Capture the cell that displays the provided text and extract its (X, Y) central coordinate. 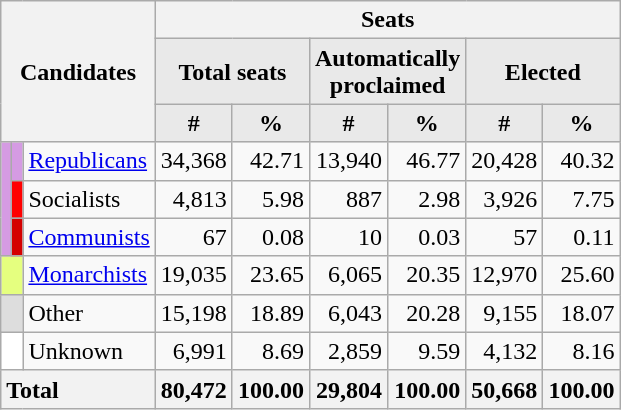
Other (89, 313)
5.98 (270, 199)
0.11 (582, 237)
2,859 (348, 351)
40.32 (582, 161)
46.77 (427, 161)
8.69 (270, 351)
2.98 (427, 199)
25.60 (582, 275)
80,472 (194, 389)
12,970 (504, 275)
Seats (388, 20)
9.59 (427, 351)
Communists (89, 237)
4,132 (504, 351)
23.65 (270, 275)
887 (348, 199)
4,813 (194, 199)
20.28 (427, 313)
34,368 (194, 161)
Monarchists (89, 275)
18.89 (270, 313)
Republicans (89, 161)
57 (504, 237)
50,668 (504, 389)
0.03 (427, 237)
20,428 (504, 161)
3,926 (504, 199)
Unknown (89, 351)
7.75 (582, 199)
8.16 (582, 351)
Socialists (89, 199)
9,155 (504, 313)
67 (194, 237)
20.35 (427, 275)
18.07 (582, 313)
Total (78, 389)
10 (348, 237)
Automaticallyproclaimed (387, 72)
15,198 (194, 313)
Candidates (78, 72)
0.08 (270, 237)
6,065 (348, 275)
6,043 (348, 313)
Elected (543, 72)
13,940 (348, 161)
42.71 (270, 161)
29,804 (348, 389)
Total seats (232, 72)
19,035 (194, 275)
6,991 (194, 351)
